Identify which cell holds the provided text, then report its (X, Y) central coordinate. 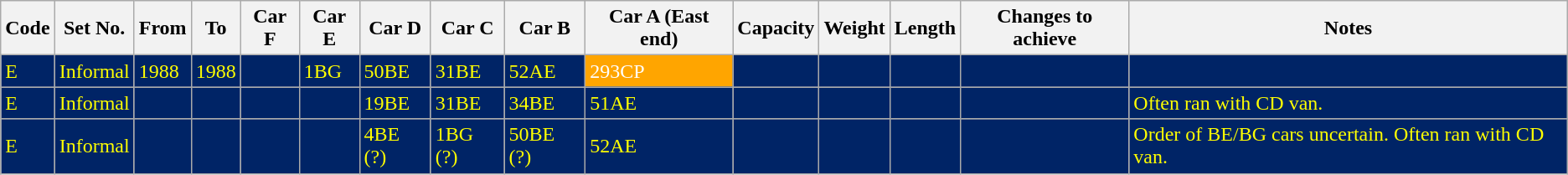
Length (925, 28)
To (216, 28)
50BE (?) (544, 146)
Car D (395, 28)
Car F (270, 28)
1BG (?) (467, 146)
4BE (?) (395, 146)
19BE (395, 103)
Car C (467, 28)
Car E (329, 28)
50BE (395, 71)
34BE (544, 103)
Weight (854, 28)
Order of BE/BG cars uncertain. Often ran with CD van. (1349, 146)
From (162, 28)
Notes (1349, 28)
Changes to achieve (1045, 28)
Set No. (94, 28)
Car A (East end) (659, 28)
Car B (544, 28)
Often ran with CD van. (1349, 103)
293CP (659, 71)
51AE (659, 103)
Capacity (776, 28)
Code (28, 28)
1BG (329, 71)
